Provide the [x, y] coordinate of the cell's center where the given text is located.  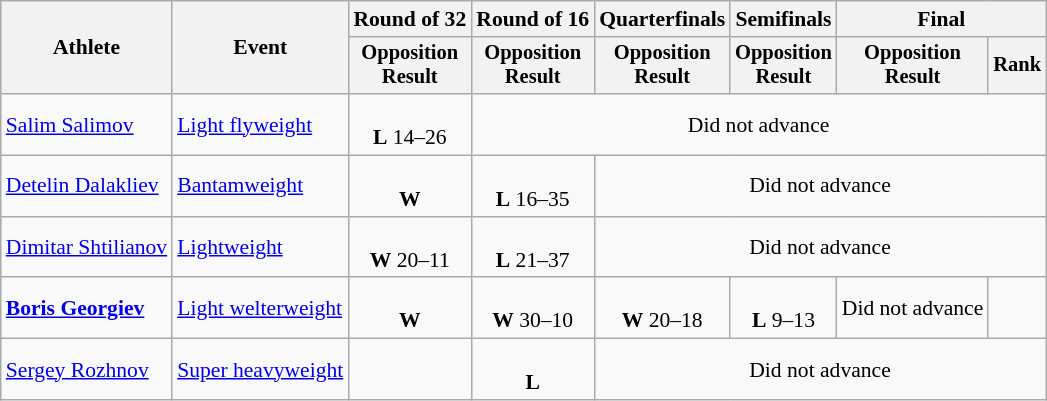
Bantamweight [260, 186]
Event [260, 48]
Super heavyweight [260, 370]
Detelin Dalakliev [86, 186]
Semifinals [784, 19]
W 30–10 [532, 308]
W 20–11 [410, 248]
Light welterweight [260, 308]
Round of 32 [410, 19]
Sergey Rozhnov [86, 370]
L 16–35 [532, 186]
W 20–18 [662, 308]
Quarterfinals [662, 19]
Boris Georgiev [86, 308]
L 21–37 [532, 248]
Athlete [86, 48]
Final [942, 19]
Rank [1017, 66]
Salim Salimov [86, 124]
Dimitar Shtilianov [86, 248]
L [532, 370]
Round of 16 [532, 19]
Light flyweight [260, 124]
L 14–26 [410, 124]
Lightweight [260, 248]
L 9–13 [784, 308]
